Search for the cell housing the specified text and yield its (X, Y) center coordinate. 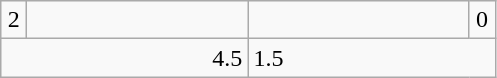
2 (14, 20)
1.5 (372, 58)
0 (482, 20)
4.5 (124, 58)
